Pinpoint the cell where the given text exists, returning its [X, Y] midpoint coordinate. 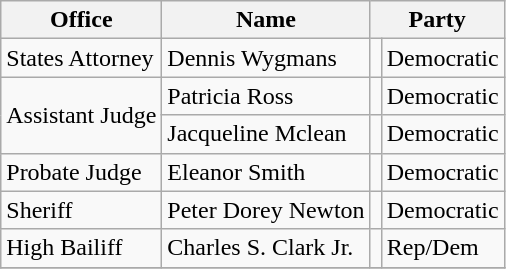
Dennis Wygmans [266, 58]
Eleanor Smith [266, 172]
Rep/Dem [442, 248]
Assistant Judge [82, 115]
Charles S. Clark Jr. [266, 248]
Peter Dorey Newton [266, 210]
Sheriff [82, 210]
High Bailiff [82, 248]
States Attorney [82, 58]
Office [82, 20]
Probate Judge [82, 172]
Jacqueline Mclean [266, 134]
Patricia Ross [266, 96]
Name [266, 20]
Party [437, 20]
